Determine the [x, y] coordinate at the center of the cell enclosing the given text.  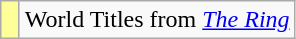
World Titles from The Ring [157, 20]
